Search for the cell housing the specified text and yield its (X, Y) center coordinate. 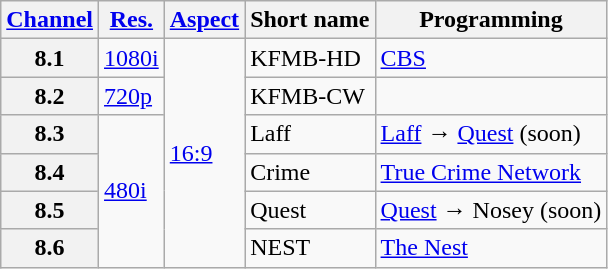
480i (132, 191)
Crime (310, 172)
Aspect (204, 20)
Programming (491, 20)
Laff → Quest (soon) (491, 134)
Short name (310, 20)
8.3 (50, 134)
KFMB-CW (310, 96)
8.5 (50, 210)
Laff (310, 134)
8.2 (50, 96)
NEST (310, 248)
True Crime Network (491, 172)
Res. (132, 20)
1080i (132, 58)
8.4 (50, 172)
Quest (310, 210)
8.6 (50, 248)
KFMB-HD (310, 58)
CBS (491, 58)
Quest → Nosey (soon) (491, 210)
The Nest (491, 248)
720p (132, 96)
Channel (50, 20)
16:9 (204, 153)
8.1 (50, 58)
